Extract the (x, y) coordinate from the center of the cell holding the provided text.  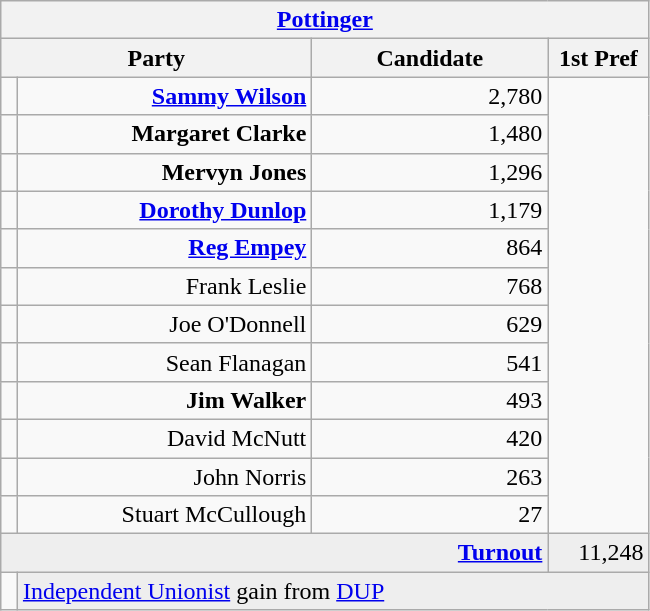
1,480 (430, 134)
Frank Leslie (164, 286)
864 (430, 248)
629 (430, 324)
1,179 (430, 210)
420 (430, 438)
Joe O'Donnell (164, 324)
11,248 (598, 553)
263 (430, 477)
493 (430, 400)
Candidate (430, 58)
541 (430, 362)
2,780 (430, 96)
Reg Empey (164, 248)
27 (430, 515)
John Norris (164, 477)
768 (430, 286)
Margaret Clarke (164, 134)
Independent Unionist gain from DUP (333, 591)
Mervyn Jones (164, 172)
Jim Walker (164, 400)
Stuart McCullough (164, 515)
Dorothy Dunlop (164, 210)
1,296 (430, 172)
Sean Flanagan (164, 362)
Turnout (274, 553)
Pottinger (325, 20)
Party (156, 58)
1st Pref (598, 58)
Sammy Wilson (164, 96)
David McNutt (164, 438)
